Detect which cell encompasses the target text, then output its (x, y) center coordinate. 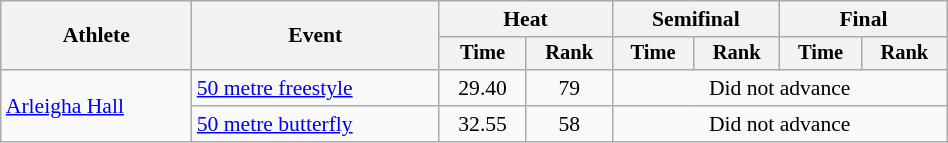
Arleigha Hall (96, 106)
58 (569, 124)
50 metre butterfly (316, 124)
29.40 (482, 88)
50 metre freestyle (316, 88)
Heat (526, 19)
Athlete (96, 36)
Final (864, 19)
Event (316, 36)
32.55 (482, 124)
Semifinal (696, 19)
79 (569, 88)
